Detect which cell encompasses the target text, then output its (x, y) center coordinate. 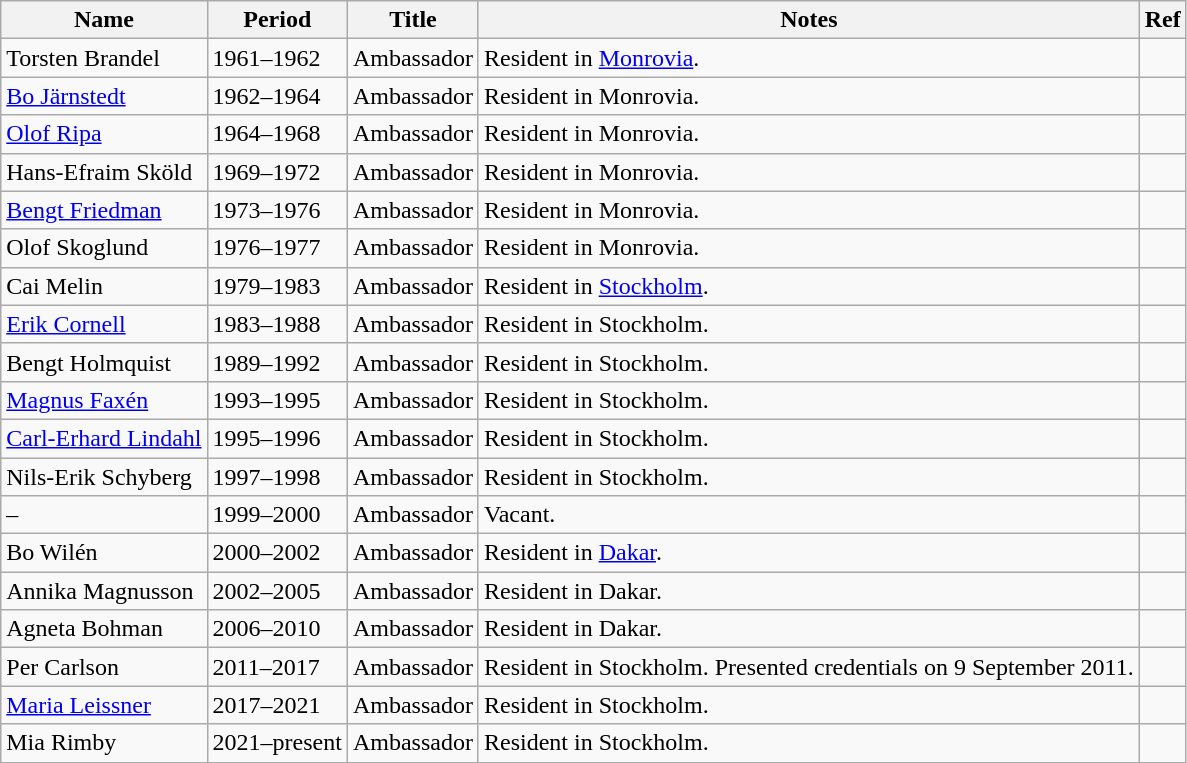
2000–2002 (277, 553)
Mia Rimby (104, 743)
2021–present (277, 743)
Name (104, 20)
1969–1972 (277, 172)
Bo Järnstedt (104, 96)
1962–1964 (277, 96)
Olof Skoglund (104, 248)
Erik Cornell (104, 324)
Annika Magnusson (104, 591)
Cai Melin (104, 286)
1983–1988 (277, 324)
Period (277, 20)
2006–2010 (277, 629)
Notes (808, 20)
– (104, 515)
Nils-Erik Schyberg (104, 477)
Vacant. (808, 515)
Title (412, 20)
Hans-Efraim Sköld (104, 172)
1973–1976 (277, 210)
Agneta Bohman (104, 629)
Torsten Brandel (104, 58)
2002–2005 (277, 591)
1999–2000 (277, 515)
2011–2017 (277, 667)
Bo Wilén (104, 553)
1976–1977 (277, 248)
Resident in Stockholm. Presented credentials on 9 September 2011. (808, 667)
Olof Ripa (104, 134)
Bengt Holmquist (104, 362)
Ref (1162, 20)
Bengt Friedman (104, 210)
Carl-Erhard Lindahl (104, 438)
1995–1996 (277, 438)
Magnus Faxén (104, 400)
1993–1995 (277, 400)
Per Carlson (104, 667)
2017–2021 (277, 705)
1964–1968 (277, 134)
1961–1962 (277, 58)
1997–1998 (277, 477)
1979–1983 (277, 286)
1989–1992 (277, 362)
Maria Leissner (104, 705)
